Scan for the cell matching the given text and deliver its [X, Y] coordinate at center. 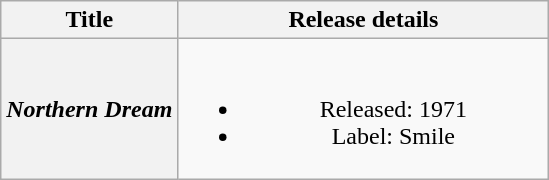
Released: 1971Label: Smile [364, 109]
Release details [364, 20]
Title [90, 20]
Northern Dream [90, 109]
